Locate the cell with the specified text and output its (X, Y) center coordinate. 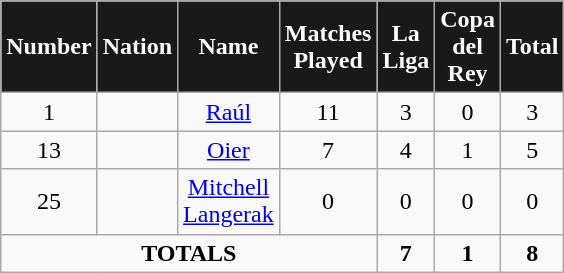
Raúl (229, 112)
11 (328, 112)
Total (532, 47)
13 (49, 150)
Name (229, 47)
Oier (229, 150)
25 (49, 202)
Copa del Rey (468, 47)
8 (532, 253)
5 (532, 150)
TOTALS (189, 253)
La Liga (406, 47)
Nation (137, 47)
4 (406, 150)
MatchesPlayed (328, 47)
Mitchell Langerak (229, 202)
Number (49, 47)
